From the cell containing the given text, extract its center point as [X, Y] coordinate. 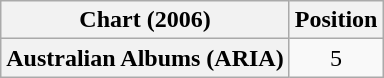
Australian Albums (ARIA) [145, 58]
Chart (2006) [145, 20]
5 [336, 58]
Position [336, 20]
